From the cell containing the given text, extract its center point as (x, y) coordinate. 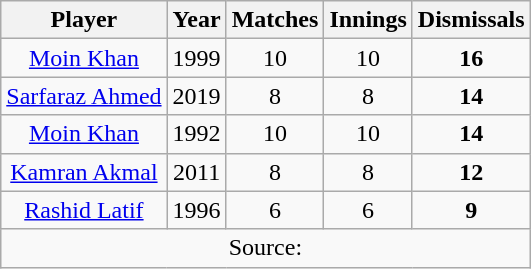
Innings (368, 20)
12 (471, 172)
Rashid Latif (84, 210)
1992 (196, 134)
Year (196, 20)
2011 (196, 172)
1996 (196, 210)
9 (471, 210)
Kamran Akmal (84, 172)
Source: (266, 248)
Dismissals (471, 20)
Player (84, 20)
16 (471, 58)
Matches (275, 20)
1999 (196, 58)
2019 (196, 96)
Sarfaraz Ahmed (84, 96)
